Return the (x, y) coordinate for the center point of the cell that contains the specified text.  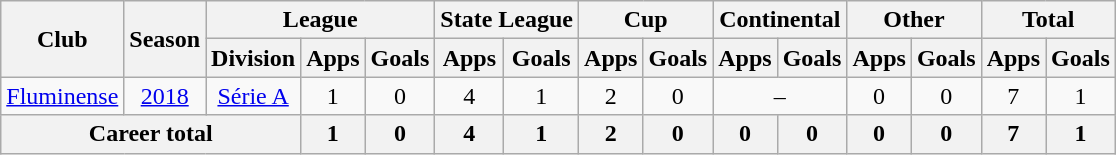
Club (62, 39)
Continental (780, 20)
Cup (646, 20)
– (780, 96)
Other (914, 20)
Série A (254, 96)
State League (507, 20)
Career total (151, 134)
2018 (165, 96)
Division (254, 58)
Fluminense (62, 96)
League (320, 20)
Total (1048, 20)
Season (165, 39)
